Extract the [x, y] coordinate from the center of the cell holding the provided text.  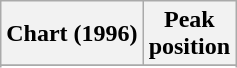
Chart (1996) [72, 34]
Peakposition [189, 34]
